Capture the cell that displays the provided text and extract its [x, y] central coordinate. 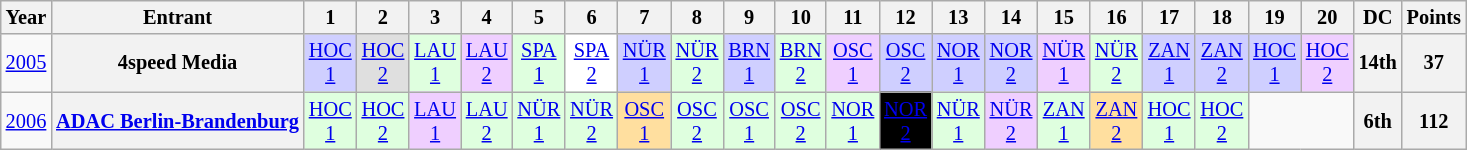
8 [698, 17]
13 [958, 17]
Year [26, 17]
6th [1378, 121]
16 [1116, 17]
BRN2 [801, 63]
SPA2 [592, 63]
4 [487, 17]
SPA1 [538, 63]
112 [1434, 121]
14th [1378, 63]
BRN1 [749, 63]
6 [592, 17]
10 [801, 17]
18 [1222, 17]
DC [1378, 17]
14 [1012, 17]
2006 [26, 121]
1 [330, 17]
2005 [26, 63]
19 [1274, 17]
17 [1170, 17]
7 [644, 17]
ADAC Berlin-Brandenburg [178, 121]
37 [1434, 63]
Entrant [178, 17]
11 [852, 17]
9 [749, 17]
12 [906, 17]
4speed Media [178, 63]
3 [435, 17]
15 [1064, 17]
20 [1328, 17]
Points [1434, 17]
5 [538, 17]
2 [384, 17]
